Capture the cell that displays the provided text and extract its [x, y] central coordinate. 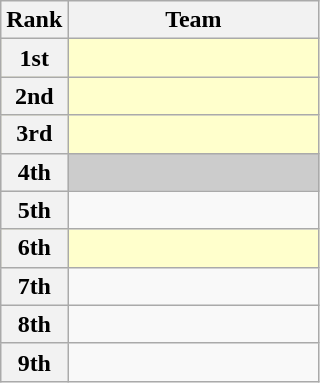
5th [34, 210]
6th [34, 248]
7th [34, 286]
9th [34, 362]
8th [34, 324]
Team [194, 20]
2nd [34, 96]
1st [34, 58]
Rank [34, 20]
3rd [34, 134]
4th [34, 172]
